Output the (x, y) coordinate of the center of the cell containing the given text.  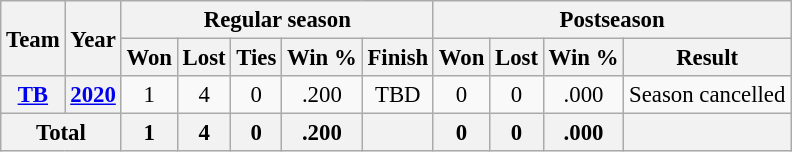
Season cancelled (708, 95)
Total (61, 133)
Regular season (277, 20)
Finish (398, 58)
Team (33, 38)
TBD (398, 95)
2020 (93, 95)
Postseason (612, 20)
TB (33, 95)
Ties (256, 58)
Result (708, 58)
Year (93, 38)
